Locate the cell with the specified text and output its [X, Y] center coordinate. 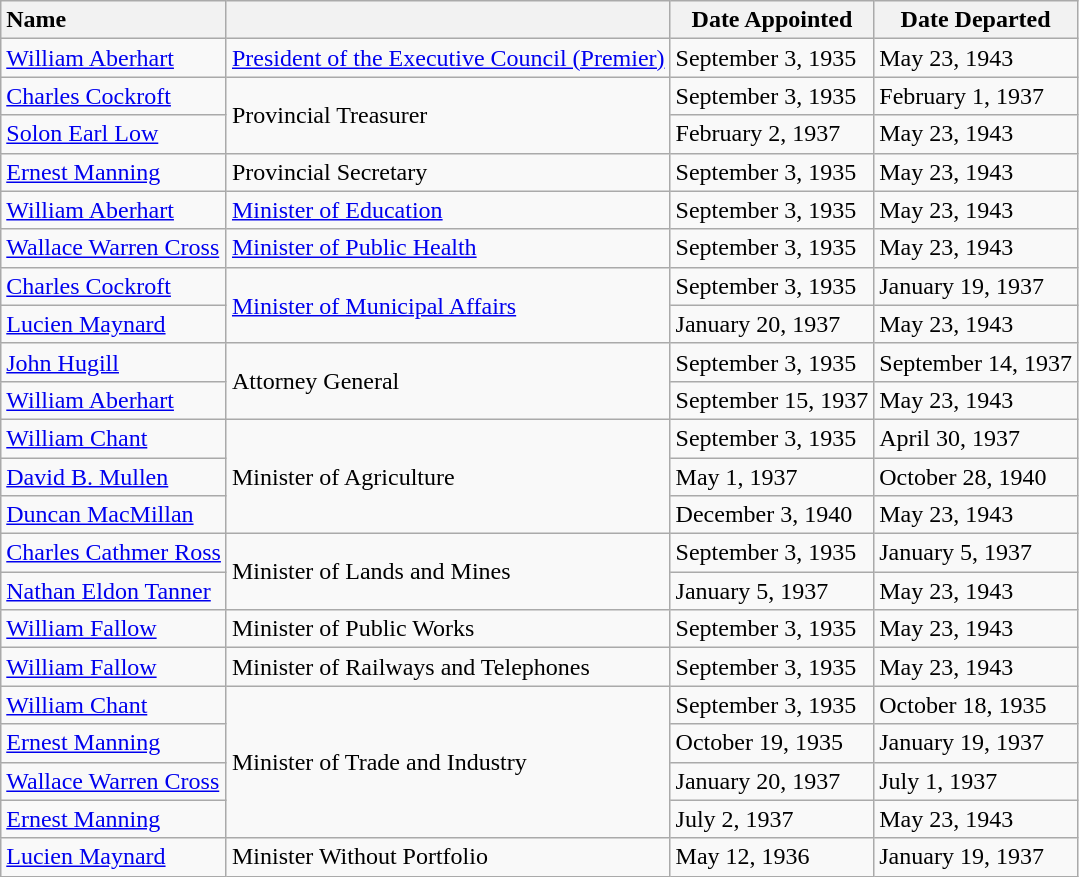
Minister of Trade and Industry [448, 762]
May 1, 1937 [772, 477]
October 19, 1935 [772, 743]
May 12, 1936 [772, 857]
Minister of Municipal Affairs [448, 305]
Minister of Agriculture [448, 476]
Minister of Public Health [448, 248]
Name [114, 20]
September 14, 1937 [976, 362]
Date Appointed [772, 20]
John Hugill [114, 362]
Charles Cathmer Ross [114, 553]
February 1, 1937 [976, 96]
Duncan MacMillan [114, 515]
Attorney General [448, 381]
Minister of Education [448, 210]
October 18, 1935 [976, 705]
February 2, 1937 [772, 134]
April 30, 1937 [976, 438]
Solon Earl Low [114, 134]
Minister of Railways and Telephones [448, 667]
Minister of Public Works [448, 629]
July 2, 1937 [772, 819]
September 15, 1937 [772, 400]
Nathan Eldon Tanner [114, 591]
December 3, 1940 [772, 515]
Minister Without Portfolio [448, 857]
Minister of Lands and Mines [448, 572]
Date Departed [976, 20]
Provincial Secretary [448, 172]
July 1, 1937 [976, 781]
Provincial Treasurer [448, 115]
David B. Mullen [114, 477]
President of the Executive Council (Premier) [448, 58]
October 28, 1940 [976, 477]
